Scan for the cell matching the given text and deliver its (x, y) coordinate at center. 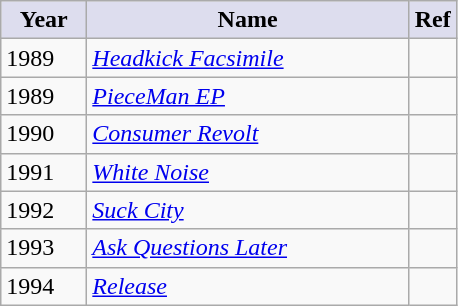
Release (248, 286)
Suck City (248, 210)
PieceMan EP (248, 96)
Headkick Facsimile (248, 58)
1990 (44, 134)
1993 (44, 248)
Consumer Revolt (248, 134)
Ref (432, 20)
1991 (44, 172)
Name (248, 20)
Year (44, 20)
1994 (44, 286)
Ask Questions Later (248, 248)
White Noise (248, 172)
1992 (44, 210)
